Extract the [x, y] coordinate from the center of the cell holding the provided text.  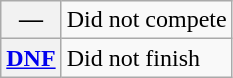
Did not compete [146, 20]
Did not finish [146, 58]
— [31, 20]
DNF [31, 58]
